Identify which cell holds the provided text, then report its [x, y] central coordinate. 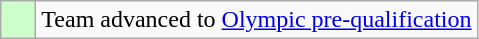
Team advanced to Olympic pre-qualification [256, 20]
